For the text-containing cell, return its midpoint in [X, Y] coordinate format. 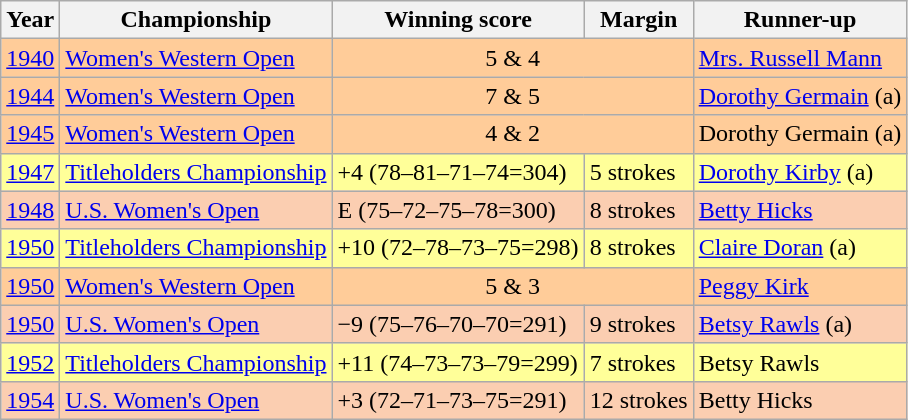
E (75–72–75–78=300) [458, 210]
1952 [30, 362]
Year [30, 20]
1948 [30, 210]
Mrs. Russell Mann [800, 58]
Claire Doran (a) [800, 248]
1944 [30, 96]
Runner-up [800, 20]
+11 (74–73–73–79=299) [458, 362]
12 strokes [638, 400]
5 & 3 [512, 286]
Margin [638, 20]
4 & 2 [512, 134]
1945 [30, 134]
−9 (75–76–70–70=291) [458, 324]
5 & 4 [512, 58]
Peggy Kirk [800, 286]
+10 (72–78–73–75=298) [458, 248]
Championship [196, 20]
1954 [30, 400]
5 strokes [638, 172]
+3 (72–71–73–75=291) [458, 400]
1947 [30, 172]
7 & 5 [512, 96]
1940 [30, 58]
9 strokes [638, 324]
+4 (78–81–71–74=304) [458, 172]
Betsy Rawls (a) [800, 324]
Dorothy Kirby (a) [800, 172]
7 strokes [638, 362]
Winning score [458, 20]
Betsy Rawls [800, 362]
